Capture the cell that displays the provided text and extract its [x, y] central coordinate. 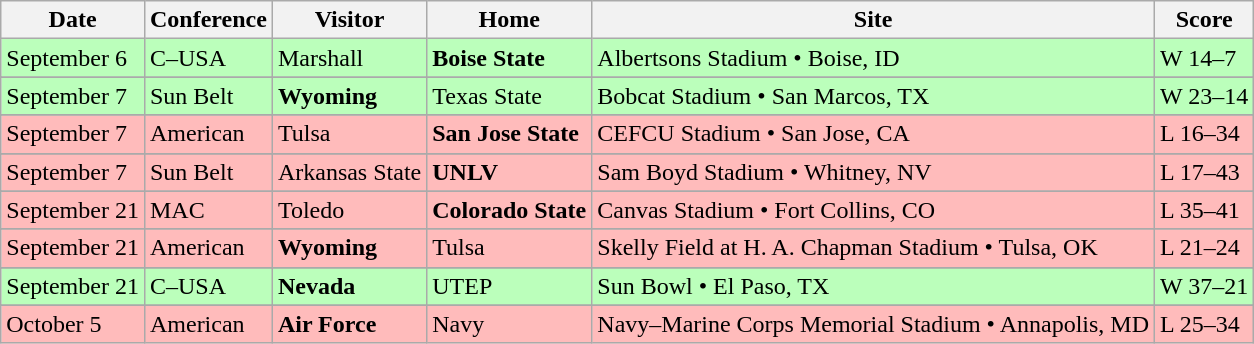
W 23–14 [1204, 96]
Score [1204, 20]
Air Force [349, 324]
L 35–41 [1204, 210]
Navy–Marine Corps Memorial Stadium • Annapolis, MD [874, 324]
Toledo [349, 210]
Bobcat Stadium • San Marcos, TX [874, 96]
Navy [510, 324]
UTEP [510, 286]
MAC [208, 210]
UNLV [510, 172]
W 14–7 [1204, 58]
October 5 [73, 324]
Sun Bowl • El Paso, TX [874, 286]
Visitor [349, 20]
CEFCU Stadium • San Jose, CA [874, 134]
L 25–34 [1204, 324]
Colorado State [510, 210]
San Jose State [510, 134]
L 21–24 [1204, 248]
Albertsons Stadium • Boise, ID [874, 58]
Conference [208, 20]
Boise State [510, 58]
Site [874, 20]
September 6 [73, 58]
Texas State [510, 96]
Home [510, 20]
L 16–34 [1204, 134]
Sam Boyd Stadium • Whitney, NV [874, 172]
Arkansas State [349, 172]
Nevada [349, 286]
L 17–43 [1204, 172]
W 37–21 [1204, 286]
Canvas Stadium • Fort Collins, CO [874, 210]
Marshall [349, 58]
Date [73, 20]
Skelly Field at H. A. Chapman Stadium • Tulsa, OK [874, 248]
